Identify which cell holds the provided text, then report its [x, y] central coordinate. 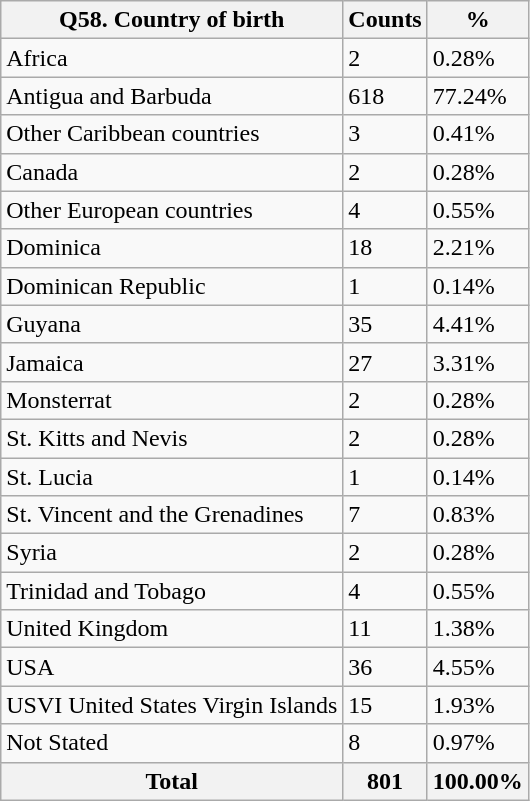
7 [385, 515]
18 [385, 248]
USVI United States Virgin Islands [172, 705]
8 [385, 743]
USA [172, 667]
Syria [172, 553]
Other Caribbean countries [172, 134]
Total [172, 781]
Monsterrat [172, 400]
618 [385, 96]
4.41% [478, 324]
Jamaica [172, 362]
35 [385, 324]
2.21% [478, 248]
0.83% [478, 515]
Guyana [172, 324]
Not Stated [172, 743]
3 [385, 134]
Trinidad and Tobago [172, 591]
Dominican Republic [172, 286]
Q58. Country of birth [172, 20]
United Kingdom [172, 629]
% [478, 20]
0.97% [478, 743]
Canada [172, 172]
St. Vincent and the Grenadines [172, 515]
801 [385, 781]
77.24% [478, 96]
Other European countries [172, 210]
St. Lucia [172, 477]
100.00% [478, 781]
36 [385, 667]
Counts [385, 20]
4.55% [478, 667]
1.93% [478, 705]
3.31% [478, 362]
St. Kitts and Nevis [172, 438]
15 [385, 705]
11 [385, 629]
27 [385, 362]
0.41% [478, 134]
1.38% [478, 629]
Africa [172, 58]
Dominica [172, 248]
Antigua and Barbuda [172, 96]
